Output the (x, y) coordinate of the center of the cell containing the given text.  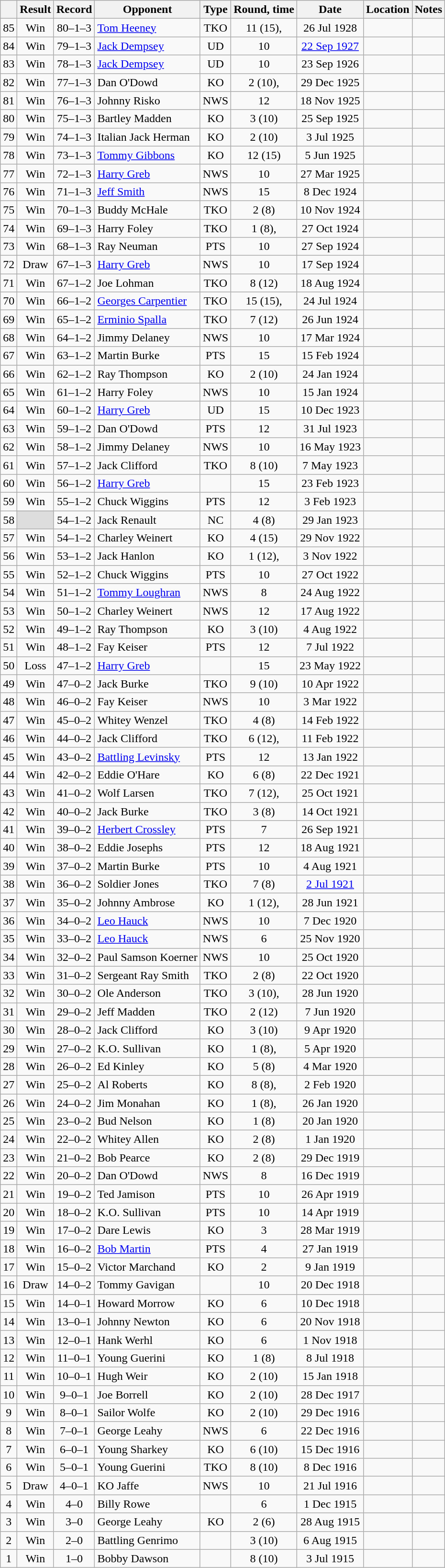
2 Feb 1920 (330, 1084)
Eddie O'Hare (147, 775)
Notes (428, 10)
3 Jul 1915 (330, 1558)
31 (9, 1012)
38 (9, 884)
Johnny Risko (147, 101)
Jeff Smith (147, 192)
64 (9, 410)
27 Jan 1919 (330, 1249)
60–1–2 (74, 410)
6 Aug 1915 (330, 1540)
Tommy Gibbons (147, 155)
Opponent (147, 10)
4 Aug 1921 (330, 866)
21 (9, 1194)
73 (9, 247)
Eddie Josephs (147, 848)
41–0–2 (74, 793)
73–1–3 (74, 155)
26 Jul 1928 (330, 28)
3 Feb 1923 (330, 501)
64–1–2 (74, 338)
5–0–1 (74, 1467)
22 Dec 1921 (330, 775)
35 (9, 939)
31 Jul 1923 (330, 429)
66–1–2 (74, 301)
26 Jun 1924 (330, 319)
8 Dec 1916 (330, 1467)
Tom Heeney (147, 28)
81 (9, 101)
7 (12) (264, 319)
Young Sharkey (147, 1449)
2 (12) (264, 1012)
4 Mar 1920 (330, 1066)
46–0–2 (74, 702)
14 (9, 1321)
6–0–1 (74, 1449)
Johnny Ambrose (147, 902)
77 (9, 173)
17 Sep 1924 (330, 265)
Jeff Madden (147, 1012)
10 Apr 1922 (330, 684)
45 (9, 756)
58–1–2 (74, 447)
8 Dec 1924 (330, 192)
24 (9, 1139)
27 (9, 1084)
Battling Levinsky (147, 756)
71 (9, 283)
37–0–2 (74, 866)
2 (6) (264, 1522)
11 Feb 1922 (330, 738)
26 Sep 1921 (330, 830)
18–0–2 (74, 1212)
Whitey Allen (147, 1139)
10–0–1 (74, 1376)
22 (9, 1176)
12 (15) (264, 155)
6 (10) (264, 1449)
54 (9, 593)
9–0–1 (74, 1395)
62 (9, 447)
22–0–2 (74, 1139)
40 (9, 848)
4–0–1 (74, 1486)
Sergeant Ray Smith (147, 975)
23 May 1922 (330, 666)
Sailor Wolfe (147, 1413)
15 Jan 1918 (330, 1376)
78–1–3 (74, 64)
20 Nov 1918 (330, 1321)
76–1–3 (74, 101)
Joe Borrell (147, 1395)
27 Sep 1924 (330, 247)
70 (9, 301)
45–0–2 (74, 720)
6 (8) (264, 775)
29 (9, 1048)
Johnny Newton (147, 1321)
8 (12) (264, 283)
1–0 (74, 1558)
18 (9, 1249)
50 (9, 666)
59 (9, 501)
12–0–1 (74, 1340)
Record (74, 10)
20 Dec 1918 (330, 1285)
27 Oct 1922 (330, 575)
29 Nov 1922 (330, 538)
10 Nov 1924 (330, 210)
36 (9, 921)
24 Jan 1924 (330, 374)
52–1–2 (74, 575)
Georges Carpentier (147, 301)
22 Dec 1916 (330, 1431)
3–0 (74, 1522)
16–0–2 (74, 1249)
18 Nov 1925 (330, 101)
58 (9, 519)
26 Jan 1920 (330, 1103)
13 Jan 1922 (330, 756)
76 (9, 192)
25 (9, 1121)
10 Dec 1918 (330, 1303)
47 (9, 720)
22 Sep 1927 (330, 46)
Date (330, 10)
77–1–3 (74, 82)
17 Mar 1924 (330, 338)
79 (9, 137)
27–0–2 (74, 1048)
52 (9, 629)
Bud Nelson (147, 1121)
49 (9, 684)
18 Aug 1921 (330, 848)
44–0–2 (74, 738)
59–1–2 (74, 429)
36–0–2 (74, 884)
17 (9, 1267)
1 Nov 1918 (330, 1340)
25 Nov 1920 (330, 939)
24–0–2 (74, 1103)
25 Oct 1920 (330, 957)
Tommy Gavigan (147, 1285)
85 (9, 28)
21–0–2 (74, 1158)
10 Dec 1923 (330, 410)
Herbert Crossley (147, 830)
32–0–2 (74, 957)
26–0–2 (74, 1066)
61 (9, 465)
79–1–3 (74, 46)
46 (9, 738)
28 Mar 1919 (330, 1230)
Round, time (264, 10)
65–1–2 (74, 319)
23 Sep 1926 (330, 64)
60 (9, 483)
19–0–2 (74, 1194)
8 Jul 1918 (330, 1358)
16 (9, 1285)
25–0–2 (74, 1084)
Whitey Wenzel (147, 720)
55–1–2 (74, 501)
Howard Morrow (147, 1303)
28 Jun 1921 (330, 902)
19 (9, 1230)
3 Nov 1922 (330, 556)
63–1–2 (74, 356)
57 (9, 538)
Bob Martin (147, 1249)
1 Jan 1920 (330, 1139)
51 (9, 647)
56–1–2 (74, 483)
28 Dec 1917 (330, 1395)
44 (9, 775)
35–0–2 (74, 902)
14–0–2 (74, 1285)
11–0–1 (74, 1358)
24 Jul 1924 (330, 301)
Victor Marchand (147, 1267)
17–0–2 (74, 1230)
Dare Lewis (147, 1230)
38–0–2 (74, 848)
7 (8) (264, 884)
22 Oct 1920 (330, 975)
15 Feb 1924 (330, 356)
43 (9, 793)
4 (15) (264, 538)
6 (12), (264, 738)
30–0–2 (74, 993)
28 (9, 1066)
Ray Neuman (147, 247)
67–1–3 (74, 265)
Jack Renault (147, 519)
49–1–2 (74, 629)
82 (9, 82)
3 (10), (264, 993)
1 (9, 1558)
3 (8) (264, 812)
8 (8), (264, 1084)
23 (9, 1158)
9 (9, 1413)
15 (15), (264, 301)
29 Dec 1919 (330, 1158)
15 Dec 1916 (330, 1449)
23–0–2 (74, 1121)
8–0–1 (74, 1413)
28–0–2 (74, 1030)
16 Dec 1919 (330, 1176)
67–1–2 (74, 283)
71–1–3 (74, 192)
9 (10) (264, 684)
47–1–2 (74, 666)
17 Aug 1922 (330, 611)
42 (9, 812)
Hank Werhl (147, 1340)
2 (10), (264, 82)
16 May 1923 (330, 447)
25 Sep 1925 (330, 119)
74 (9, 228)
32 (9, 993)
33–0–2 (74, 939)
20 (9, 1212)
80–1–3 (74, 28)
28 Aug 1915 (330, 1522)
5 (8) (264, 1066)
Italian Jack Herman (147, 137)
Ted Jamison (147, 1194)
20 Jan 1920 (330, 1121)
27 Mar 1925 (330, 173)
55 (9, 575)
Billy Rowe (147, 1504)
61–1–2 (74, 392)
7–0–1 (74, 1431)
21 Jul 1916 (330, 1486)
3 Mar 1922 (330, 702)
5 Apr 1920 (330, 1048)
48 (9, 702)
9 Jan 1919 (330, 1267)
34–0–2 (74, 921)
Erminio Spalla (147, 319)
28 Jun 1920 (330, 993)
14 Oct 1921 (330, 812)
75 (9, 210)
72 (9, 265)
Ole Anderson (147, 993)
7 (12), (264, 793)
Result (35, 10)
13–0–1 (74, 1321)
84 (9, 46)
Wolf Larsen (147, 793)
13 (9, 1340)
30 (9, 1030)
7 Jul 1922 (330, 647)
69–1–3 (74, 228)
5 Jun 1925 (330, 155)
63 (9, 429)
42–0–2 (74, 775)
80 (9, 119)
11 (9, 1376)
48–1–2 (74, 647)
Jack Hanlon (147, 556)
27 Oct 1924 (330, 228)
Al Roberts (147, 1084)
68–1–3 (74, 247)
68 (9, 338)
NC (215, 519)
56 (9, 556)
Soldier Jones (147, 884)
65 (9, 392)
Hugh Weir (147, 1376)
66 (9, 374)
29–0–2 (74, 1012)
15–0–2 (74, 1267)
40–0–2 (74, 812)
72–1–3 (74, 173)
31–0–2 (74, 975)
Type (215, 10)
Loss (35, 666)
29 Jan 1923 (330, 519)
34 (9, 957)
Paul Samson Koerner (147, 957)
70–1–3 (74, 210)
62–1–2 (74, 374)
47–0–2 (74, 684)
18 Aug 1924 (330, 283)
2 Jul 1921 (330, 884)
Joe Lohman (147, 283)
20–0–2 (74, 1176)
7 May 1923 (330, 465)
51–1–2 (74, 593)
74–1–3 (74, 137)
69 (9, 319)
26 (9, 1103)
57–1–2 (74, 465)
Bob Pearce (147, 1158)
4–0 (74, 1504)
11 (15), (264, 28)
7 Dec 1920 (330, 921)
Bartley Madden (147, 119)
3 Jul 1925 (330, 137)
37 (9, 902)
53–1–2 (74, 556)
Bobby Dawson (147, 1558)
4 Aug 1922 (330, 629)
23 Feb 1923 (330, 483)
5 (9, 1486)
2–0 (74, 1540)
26 Apr 1919 (330, 1194)
Ed Kinley (147, 1066)
29 Dec 1925 (330, 82)
14–0–1 (74, 1303)
29 Dec 1916 (330, 1413)
78 (9, 155)
Location (388, 10)
9 Apr 1920 (330, 1030)
15 Jan 1924 (330, 392)
50–1–2 (74, 611)
83 (9, 64)
KO Jaffe (147, 1486)
39 (9, 866)
67 (9, 356)
75–1–3 (74, 119)
7 Jun 1920 (330, 1012)
53 (9, 611)
33 (9, 975)
43–0–2 (74, 756)
24 Aug 1922 (330, 593)
14 Apr 1919 (330, 1212)
41 (9, 830)
Buddy McHale (147, 210)
Jim Monahan (147, 1103)
Battling Genrimo (147, 1540)
Tommy Loughran (147, 593)
14 Feb 1922 (330, 720)
25 Oct 1921 (330, 793)
1 Dec 1915 (330, 1504)
39–0–2 (74, 830)
